From the cell containing the given text, extract its center point as [X, Y] coordinate. 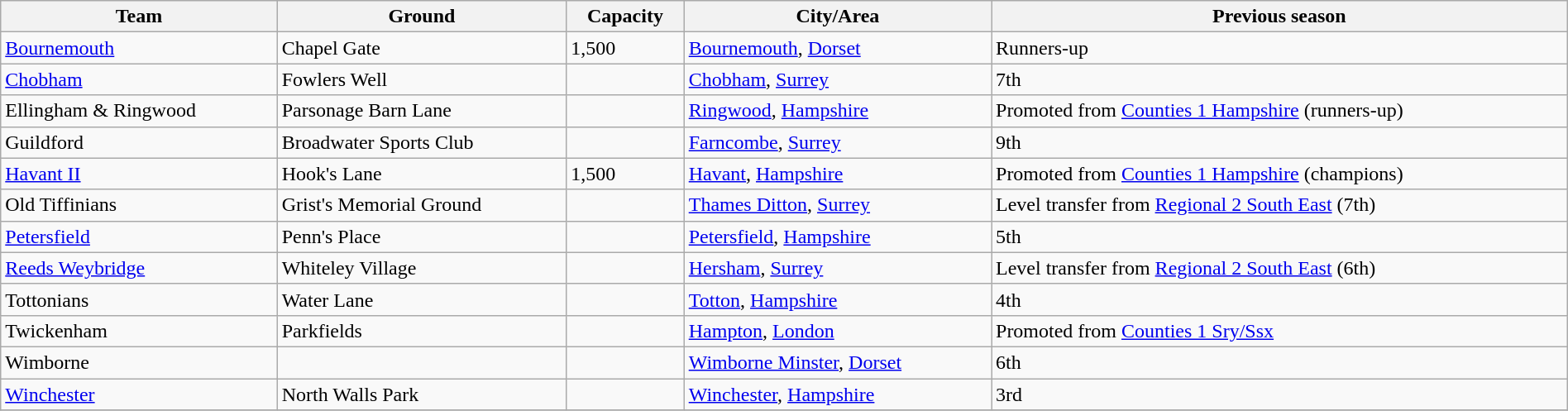
Havant II [139, 174]
Hampton, London [837, 331]
Hersham, Surrey [837, 268]
Havant, Hampshire [837, 174]
Chobham, Surrey [837, 79]
Fowlers Well [422, 79]
Totton, Hampshire [837, 299]
Petersfield [139, 237]
Reeds Weybridge [139, 268]
Farncombe, Surrey [837, 142]
North Walls Park [422, 394]
Parsonage Barn Lane [422, 111]
Winchester, Hampshire [837, 394]
Hook's Lane [422, 174]
Promoted from Counties 1 Hampshire (champions) [1279, 174]
9th [1279, 142]
Ground [422, 17]
Promoted from Counties 1 Sry/Ssx [1279, 331]
Penn's Place [422, 237]
Old Tiffinians [139, 205]
Water Lane [422, 299]
Petersfield, Hampshire [837, 237]
Bournemouth [139, 48]
Promoted from Counties 1 Hampshire (runners-up) [1279, 111]
4th [1279, 299]
5th [1279, 237]
3rd [1279, 394]
Grist's Memorial Ground [422, 205]
Broadwater Sports Club [422, 142]
Wimborne [139, 362]
Runners-up [1279, 48]
Thames Ditton, Surrey [837, 205]
City/Area [837, 17]
Level transfer from Regional 2 South East (6th) [1279, 268]
Whiteley Village [422, 268]
Team [139, 17]
Guildford [139, 142]
Bournemouth, Dorset [837, 48]
Wimborne Minster, Dorset [837, 362]
Winchester [139, 394]
Previous season [1279, 17]
Ellingham & Ringwood [139, 111]
Level transfer from Regional 2 South East (7th) [1279, 205]
6th [1279, 362]
Parkfields [422, 331]
Capacity [625, 17]
Chapel Gate [422, 48]
Twickenham [139, 331]
7th [1279, 79]
Tottonians [139, 299]
Ringwood, Hampshire [837, 111]
Chobham [139, 79]
